Provide the [x, y] coordinate of the cell's center where the given text is located.  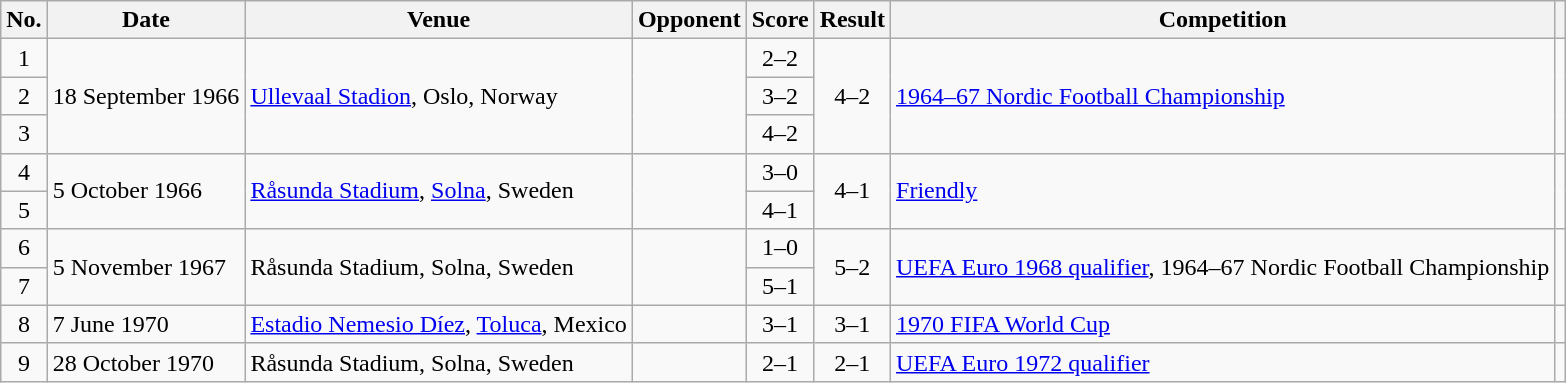
1 [24, 58]
5–2 [852, 267]
UEFA Euro 1972 qualifier [1223, 362]
Result [852, 20]
3–2 [780, 96]
2–2 [780, 58]
9 [24, 362]
6 [24, 248]
1964–67 Nordic Football Championship [1223, 96]
2 [24, 96]
5 October 1966 [146, 191]
18 September 1966 [146, 96]
1–0 [780, 248]
Opponent [689, 20]
5 November 1967 [146, 267]
28 October 1970 [146, 362]
7 June 1970 [146, 324]
Competition [1223, 20]
3 [24, 134]
Estadio Nemesio Díez, Toluca, Mexico [439, 324]
Friendly [1223, 191]
Date [146, 20]
1970 FIFA World Cup [1223, 324]
No. [24, 20]
5–1 [780, 286]
8 [24, 324]
Score [780, 20]
5 [24, 210]
UEFA Euro 1968 qualifier, 1964–67 Nordic Football Championship [1223, 267]
7 [24, 286]
4 [24, 172]
Venue [439, 20]
3–0 [780, 172]
Ullevaal Stadion, Oslo, Norway [439, 96]
